Provide the (X, Y) coordinate of the cell's center where the given text is located.  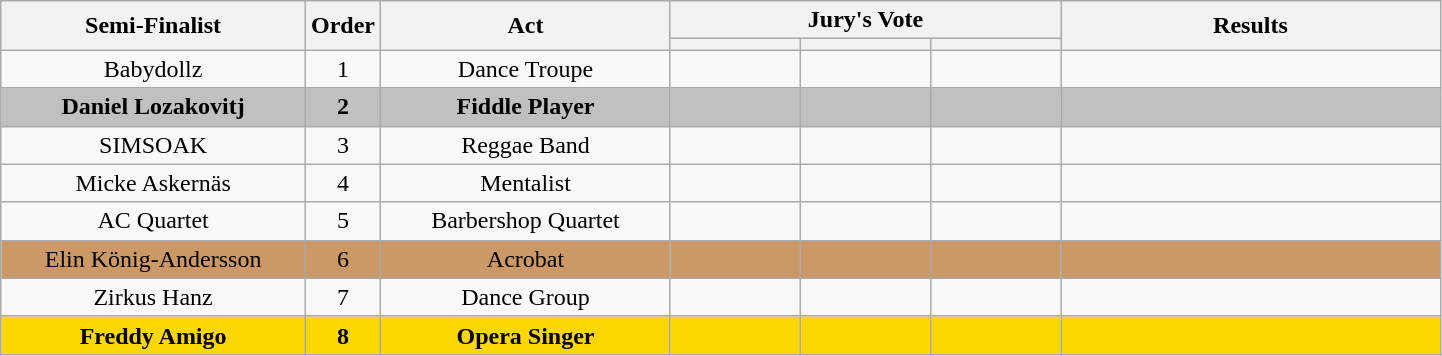
3 (342, 145)
Micke Askernäs (154, 183)
Dance Troupe (526, 69)
Reggae Band (526, 145)
Daniel Lozakovitj (154, 107)
8 (342, 335)
Results (1251, 26)
Elin König-Andersson (154, 259)
Acrobat (526, 259)
4 (342, 183)
Dance Group (526, 297)
Freddy Amigo (154, 335)
Zirkus Hanz (154, 297)
Semi-Finalist (154, 26)
Jury's Vote (865, 20)
Barbershop Quartet (526, 221)
Mentalist (526, 183)
1 (342, 69)
Fiddle Player (526, 107)
5 (342, 221)
2 (342, 107)
7 (342, 297)
SIMSOAK (154, 145)
Babydollz (154, 69)
Act (526, 26)
6 (342, 259)
Order (342, 26)
Opera Singer (526, 335)
AC Quartet (154, 221)
